Capture the cell that displays the provided text and extract its (x, y) central coordinate. 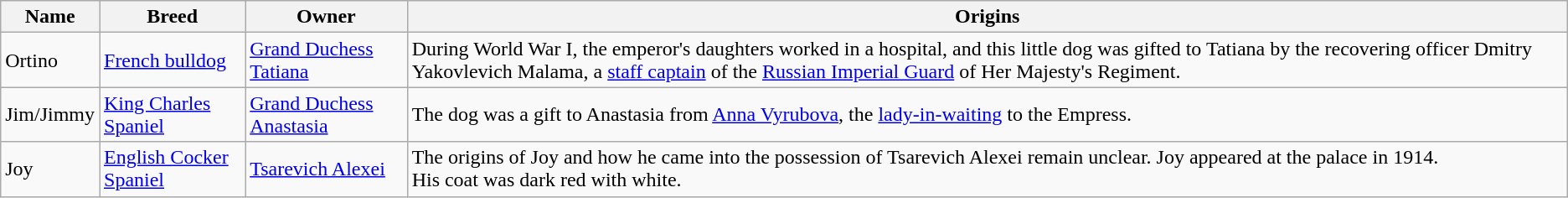
Name (50, 17)
King Charles Spaniel (172, 114)
French bulldog (172, 60)
Joy (50, 169)
The dog was a gift to Anastasia from Anna Vyrubova, the lady-in-waiting to the Empress. (987, 114)
Grand Duchess Anastasia (327, 114)
Ortino (50, 60)
Breed (172, 17)
Owner (327, 17)
Grand Duchess Tatiana (327, 60)
Jim/Jimmy (50, 114)
Origins (987, 17)
Tsarevich Alexei (327, 169)
English Cocker Spaniel (172, 169)
